Pinpoint the cell where the given text exists, returning its [X, Y] midpoint coordinate. 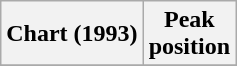
Peakposition [189, 34]
Chart (1993) [72, 34]
